Output the (X, Y) coordinate of the center of the cell containing the given text.  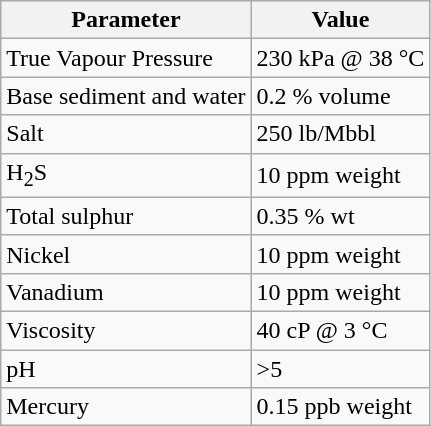
Value (340, 20)
0.15 ppb weight (340, 407)
>5 (340, 369)
H2S (126, 175)
Parameter (126, 20)
True Vapour Pressure (126, 58)
230 kPa @ 38 °C (340, 58)
Base sediment and water (126, 96)
Nickel (126, 254)
pH (126, 369)
0.2 % volume (340, 96)
40 cP @ 3 °C (340, 331)
Vanadium (126, 292)
Salt (126, 134)
Total sulphur (126, 216)
250 lb/Mbbl (340, 134)
Viscosity (126, 331)
Mercury (126, 407)
0.35 % wt (340, 216)
